Search for the cell housing the specified text and yield its [x, y] center coordinate. 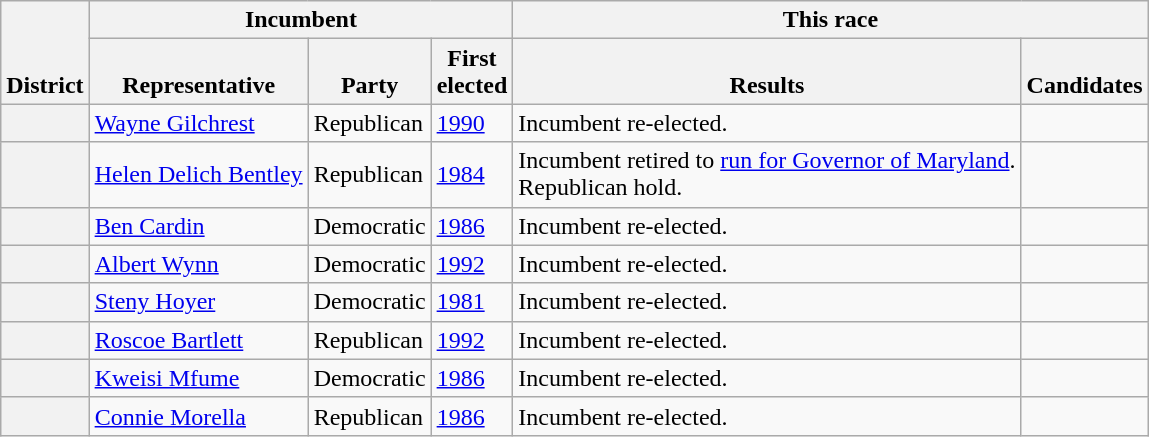
This race [830, 20]
1984 [472, 174]
1981 [472, 302]
Roscoe Bartlett [198, 340]
Helen Delich Bentley [198, 174]
Connie Morella [198, 416]
Ben Cardin [198, 226]
Party [370, 72]
1990 [472, 123]
Albert Wynn [198, 264]
Kweisi Mfume [198, 378]
Incumbent retired to run for Governor of Maryland.Republican hold. [767, 174]
Firstelected [472, 72]
Representative [198, 72]
Steny Hoyer [198, 302]
Incumbent [301, 20]
Results [767, 72]
Wayne Gilchrest [198, 123]
Candidates [1084, 72]
District [45, 52]
